Pinpoint the cell where the given text exists, returning its [x, y] midpoint coordinate. 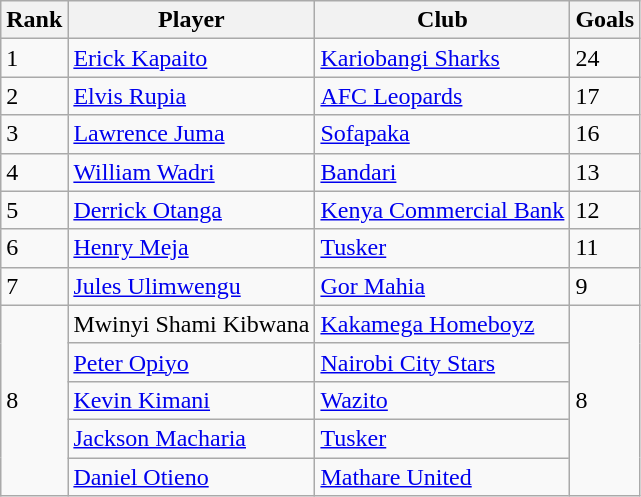
Club [442, 20]
Sofapaka [442, 134]
Derrick Otanga [192, 210]
Henry Meja [192, 248]
Mwinyi Shami Kibwana [192, 324]
Bandari [442, 172]
3 [34, 134]
Rank [34, 20]
16 [605, 134]
Wazito [442, 400]
Player [192, 20]
Kakamega Homeboyz [442, 324]
AFC Leopards [442, 96]
Daniel Otieno [192, 477]
5 [34, 210]
17 [605, 96]
Jackson Macharia [192, 438]
4 [34, 172]
13 [605, 172]
Lawrence Juma [192, 134]
11 [605, 248]
Gor Mahia [442, 286]
Goals [605, 20]
2 [34, 96]
Jules Ulimwengu [192, 286]
6 [34, 248]
Mathare United [442, 477]
Erick Kapaito [192, 58]
7 [34, 286]
Kariobangi Sharks [442, 58]
1 [34, 58]
Elvis Rupia [192, 96]
William Wadri [192, 172]
9 [605, 286]
Peter Opiyo [192, 362]
12 [605, 210]
Kevin Kimani [192, 400]
Kenya Commercial Bank [442, 210]
Nairobi City Stars [442, 362]
24 [605, 58]
